Provide the [x, y] coordinate of the cell's center where the given text is located.  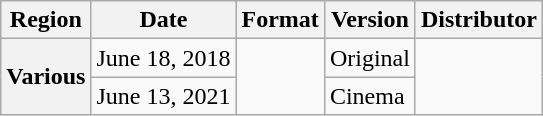
Cinema [370, 96]
Various [46, 77]
Distributor [478, 20]
Format [280, 20]
Original [370, 58]
June 13, 2021 [164, 96]
Version [370, 20]
June 18, 2018 [164, 58]
Date [164, 20]
Region [46, 20]
